Locate the cell with the specified text and output its (X, Y) center coordinate. 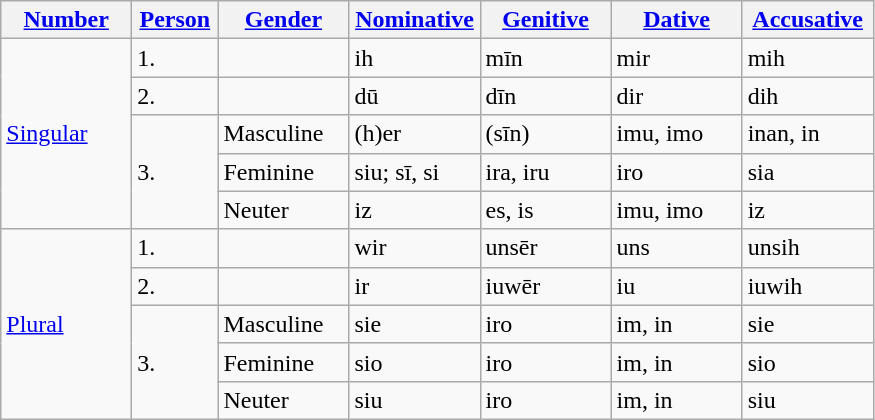
(h)er (414, 134)
Singular (66, 134)
dir (676, 96)
Genitive (546, 20)
Nominative (414, 20)
siu; sī, si (414, 172)
Gender (284, 20)
iu (676, 286)
dū (414, 96)
dih (808, 96)
iuwih (808, 286)
iuwēr (546, 286)
Accusative (808, 20)
mir (676, 58)
sia (808, 172)
wir (414, 248)
Person (175, 20)
Plural (66, 324)
dīn (546, 96)
Number (66, 20)
inan, in (808, 134)
ih (414, 58)
unsih (808, 248)
ir (414, 286)
Dative (676, 20)
uns (676, 248)
mīn (546, 58)
es, is (546, 210)
(sīn) (546, 134)
ira, iru (546, 172)
unsēr (546, 248)
mih (808, 58)
